Output the (X, Y) coordinate of the center of the cell containing the given text.  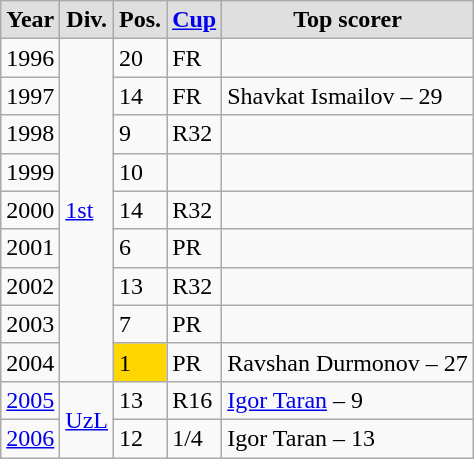
Cup (194, 20)
Igor Taran – 9 (348, 400)
6 (140, 248)
1/4 (194, 438)
1996 (30, 58)
Shavkat Ismailov – 29 (348, 96)
2005 (30, 400)
2004 (30, 362)
1997 (30, 96)
1999 (30, 172)
2000 (30, 210)
Pos. (140, 20)
7 (140, 324)
2001 (30, 248)
Ravshan Durmonov – 27 (348, 362)
1 (140, 362)
Year (30, 20)
12 (140, 438)
2006 (30, 438)
UzL (87, 419)
2002 (30, 286)
20 (140, 58)
2003 (30, 324)
10 (140, 172)
Igor Taran – 13 (348, 438)
1998 (30, 134)
9 (140, 134)
1st (87, 210)
Div. (87, 20)
R16 (194, 400)
Top scorer (348, 20)
